Capture the cell that displays the provided text and extract its [X, Y] central coordinate. 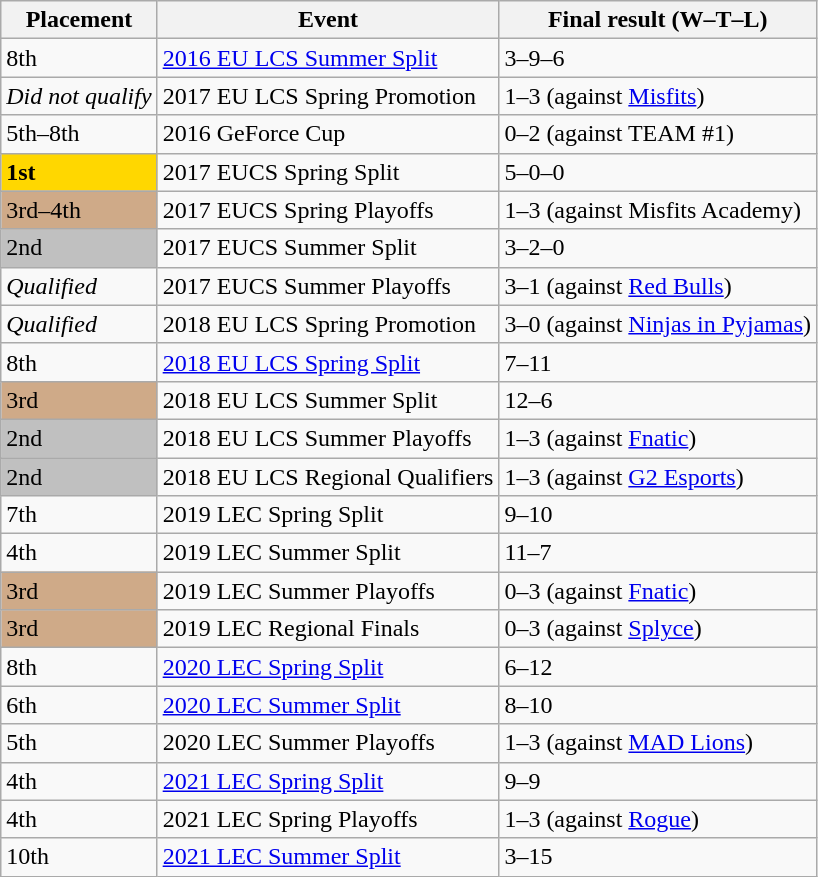
2021 LEC Spring Playoffs [328, 819]
2017 EU LCS Spring Promotion [328, 96]
2017 EUCS Summer Split [328, 248]
0–3 (against Splyce) [658, 629]
7th [79, 515]
12–6 [658, 400]
3–2–0 [658, 248]
2019 LEC Summer Playoffs [328, 591]
5th [79, 743]
2020 LEC Summer Split [328, 705]
7–11 [658, 362]
1–3 (against MAD Lions) [658, 743]
2019 LEC Spring Split [328, 515]
10th [79, 857]
8–10 [658, 705]
3–9–6 [658, 58]
2018 EU LCS Summer Split [328, 400]
3–1 (against Red Bulls) [658, 286]
2018 EU LCS Spring Promotion [328, 324]
1st [79, 172]
Did not qualify [79, 96]
2018 EU LCS Spring Split [328, 362]
1–3 (against Misfits Academy) [658, 210]
2016 GeForce Cup [328, 134]
6–12 [658, 667]
2018 EU LCS Summer Playoffs [328, 438]
11–7 [658, 553]
Placement [79, 20]
5th–8th [79, 134]
2019 LEC Regional Finals [328, 629]
1–3 (against Fnatic) [658, 438]
2019 LEC Summer Split [328, 553]
2020 LEC Spring Split [328, 667]
2021 LEC Summer Split [328, 857]
Final result (W–T–L) [658, 20]
3–0 (against Ninjas in Pyjamas) [658, 324]
9–10 [658, 515]
3rd–4th [79, 210]
1–3 (against Rogue) [658, 819]
2017 EUCS Summer Playoffs [328, 286]
3–15 [658, 857]
1–3 (against Misfits) [658, 96]
0–2 (against TEAM #1) [658, 134]
5–0–0 [658, 172]
2016 EU LCS Summer Split [328, 58]
9–9 [658, 781]
2020 LEC Summer Playoffs [328, 743]
1–3 (against G2 Esports) [658, 477]
0–3 (against Fnatic) [658, 591]
Event [328, 20]
2021 LEC Spring Split [328, 781]
6th [79, 705]
2018 EU LCS Regional Qualifiers [328, 477]
2017 EUCS Spring Playoffs [328, 210]
2017 EUCS Spring Split [328, 172]
